Determine the [X, Y] coordinate at the center of the cell enclosing the given text.  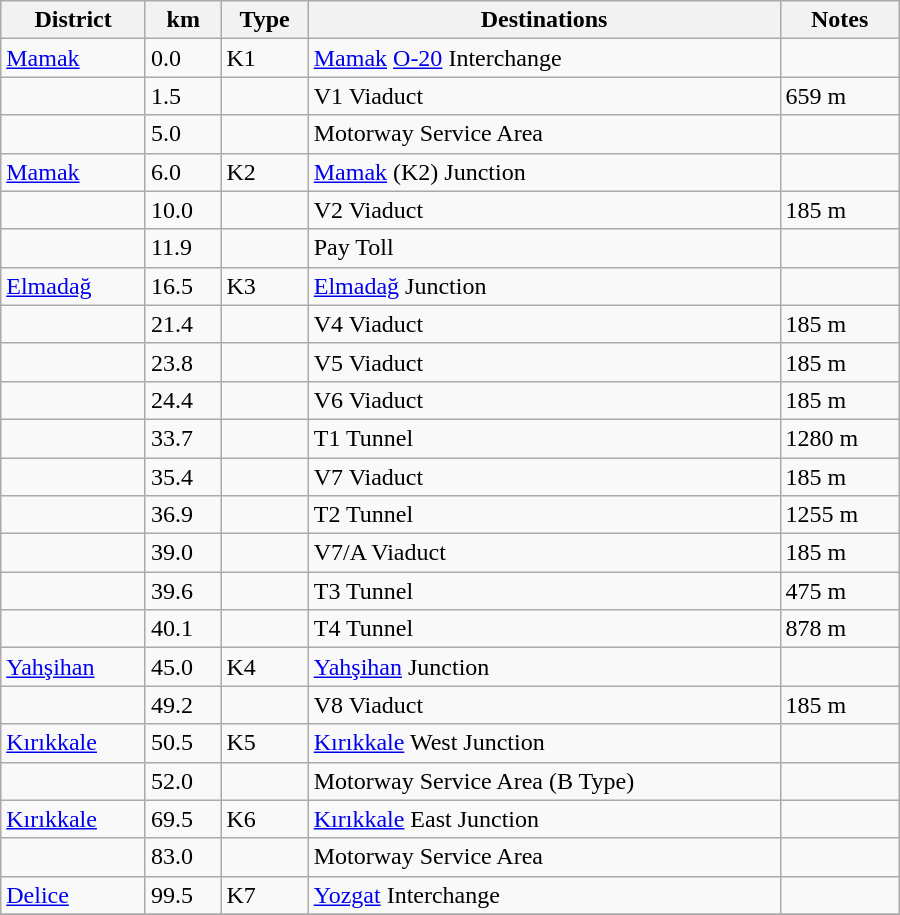
Yozgat Interchange [544, 895]
Delice [74, 895]
99.5 [183, 895]
V7 Viaduct [544, 477]
Elmadağ Junction [544, 286]
49.2 [183, 705]
33.7 [183, 438]
21.4 [183, 324]
Yahşihan Junction [544, 667]
K2 [264, 172]
52.0 [183, 781]
39.6 [183, 591]
69.5 [183, 819]
Type [264, 20]
39.0 [183, 553]
K4 [264, 667]
24.4 [183, 400]
878 m [840, 629]
K7 [264, 895]
V1 Viaduct [544, 96]
T3 Tunnel [544, 591]
Pay Toll [544, 248]
659 m [840, 96]
Kırıkkale East Junction [544, 819]
475 m [840, 591]
T4 Tunnel [544, 629]
K1 [264, 58]
K6 [264, 819]
83.0 [183, 857]
Elmadağ [74, 286]
V8 Viaduct [544, 705]
K3 [264, 286]
Notes [840, 20]
Yahşihan [74, 667]
16.5 [183, 286]
11.9 [183, 248]
Mamak (K2) Junction [544, 172]
10.0 [183, 210]
V5 Viaduct [544, 362]
V2 Viaduct [544, 210]
1280 m [840, 438]
V4 Viaduct [544, 324]
District [74, 20]
km [183, 20]
K5 [264, 743]
Kırıkkale West Junction [544, 743]
40.1 [183, 629]
1.5 [183, 96]
Mamak O-20 Interchange [544, 58]
6.0 [183, 172]
Motorway Service Area (B Type) [544, 781]
1255 m [840, 515]
23.8 [183, 362]
5.0 [183, 134]
T1 Tunnel [544, 438]
45.0 [183, 667]
Destinations [544, 20]
50.5 [183, 743]
V7/A Viaduct [544, 553]
35.4 [183, 477]
T2 Tunnel [544, 515]
0.0 [183, 58]
V6 Viaduct [544, 400]
36.9 [183, 515]
